For the text-containing cell, return its midpoint in (X, Y) coordinate format. 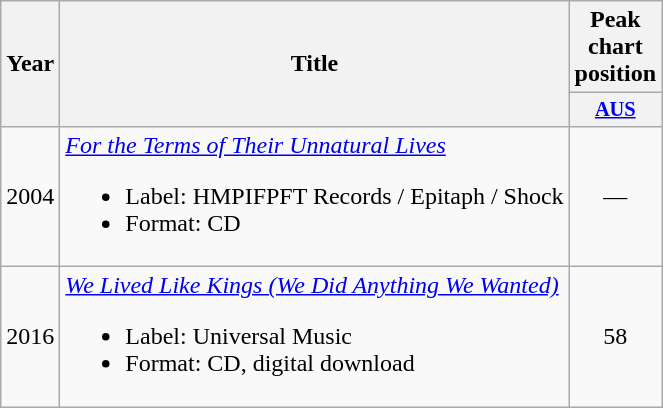
Year (30, 64)
2016 (30, 337)
We Lived Like Kings (We Did Anything We Wanted)Label: Universal MusicFormat: CD, digital download (314, 337)
2004 (30, 196)
AUS (615, 110)
58 (615, 337)
Title (314, 64)
— (615, 196)
For the Terms of Their Unnatural LivesLabel: HMPIFPFT Records / Epitaph / ShockFormat: CD (314, 196)
Peak chart position (615, 47)
